Identify which cell holds the provided text, then report its (x, y) central coordinate. 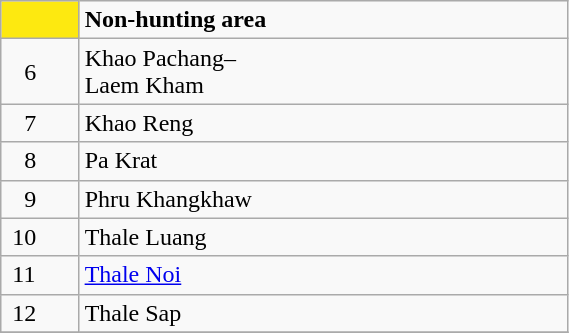
Khao Reng (324, 123)
10 (40, 237)
9 (40, 199)
Phru Khangkhaw (324, 199)
Thale Noi (324, 275)
Thale Sap (324, 313)
Thale Luang (324, 237)
11 (40, 275)
Khao Pachang–Laem Kham (324, 72)
Non-hunting area (324, 20)
8 (40, 161)
12 (40, 313)
7 (40, 123)
Pa Krat (324, 161)
6 (40, 72)
